Find where the given text appears and provide that cell's center as (x, y) coordinate. 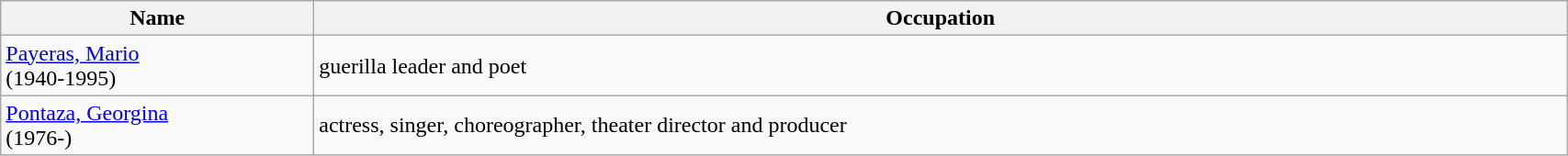
actress, singer, choreographer, theater director and producer (941, 125)
Occupation (941, 18)
Name (158, 18)
Payeras, Mario(1940-1995) (158, 66)
Pontaza, Georgina(1976-) (158, 125)
guerilla leader and poet (941, 66)
